From the cell containing the given text, extract its center point as (x, y) coordinate. 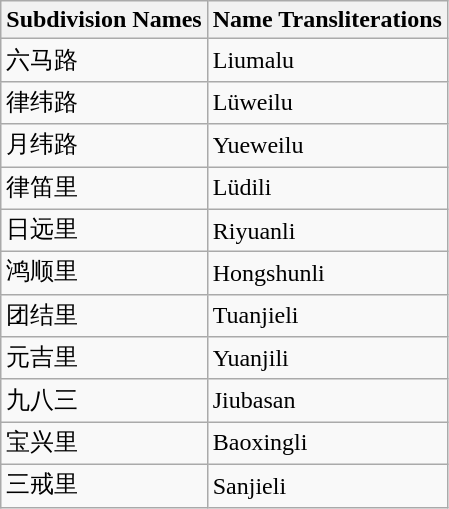
月纬路 (104, 146)
律纬路 (104, 102)
Hongshunli (327, 274)
团结里 (104, 316)
Yuanjili (327, 358)
Subdivision Names (104, 20)
Baoxingli (327, 444)
律笛里 (104, 188)
Tuanjieli (327, 316)
Name Transliterations (327, 20)
Yueweilu (327, 146)
鸿顺里 (104, 274)
Sanjieli (327, 486)
九八三 (104, 400)
Liumalu (327, 60)
Lüweilu (327, 102)
日远里 (104, 230)
元吉里 (104, 358)
Lüdili (327, 188)
六马路 (104, 60)
Jiubasan (327, 400)
三戒里 (104, 486)
Riyuanli (327, 230)
宝兴里 (104, 444)
